Capture the cell that displays the provided text and extract its (X, Y) central coordinate. 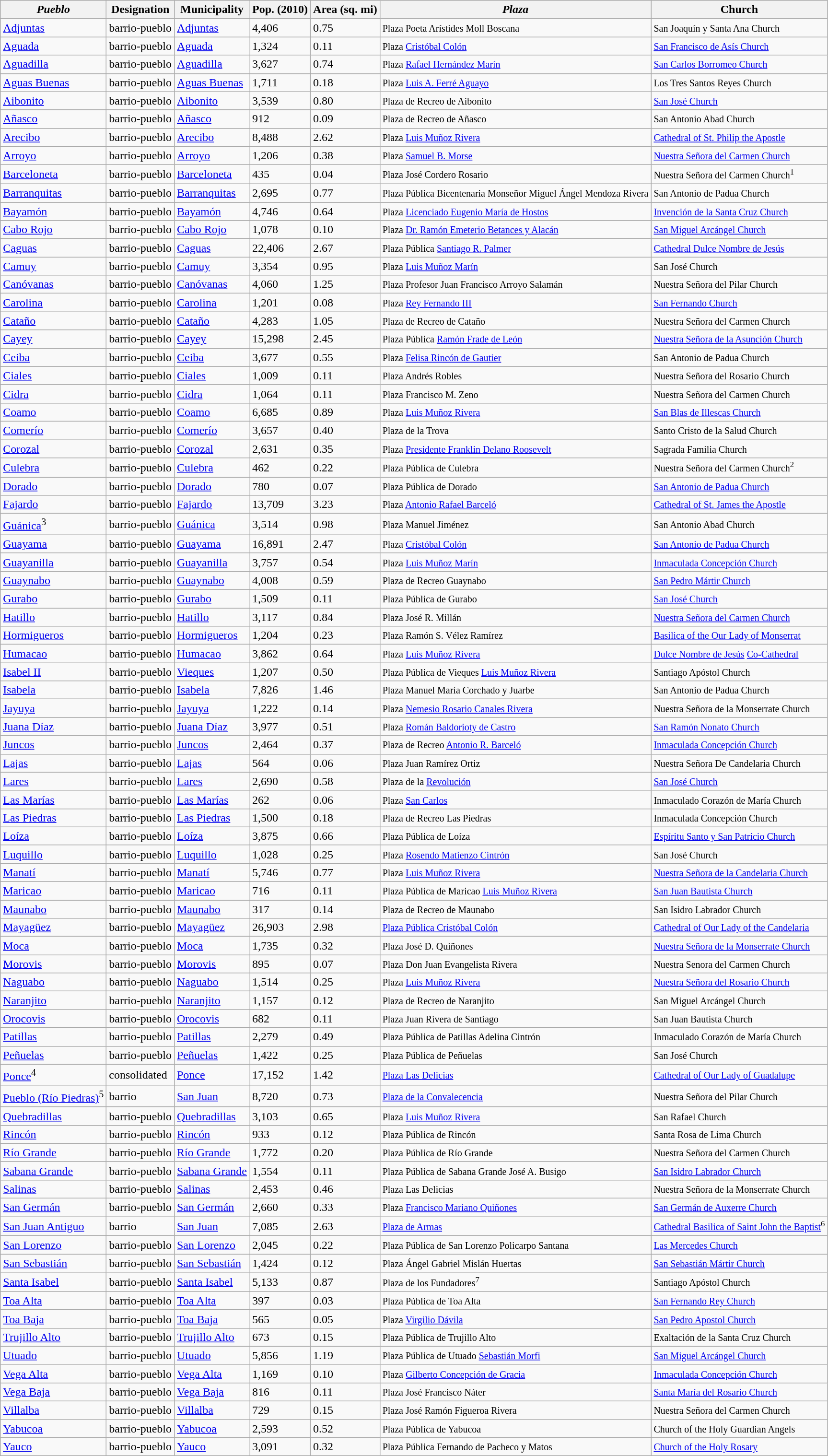
2,593 (280, 1429)
Plaza Don Juan Evangelista Rivera (515, 964)
Santa Rosa de Lima Church (739, 1134)
Sagrada Familia Church (739, 448)
Ponce (212, 1075)
Plaza Pública de Vieques Luis Muñoz Rivera (515, 672)
2,045 (280, 1245)
682 (280, 1019)
2.62 (345, 137)
1,201 (280, 303)
1,772 (280, 1152)
0.40 (345, 430)
Plaza Andrés Robles (515, 376)
2,690 (280, 781)
Plaza de Recreo Guaynabo (515, 580)
Church (739, 10)
1,207 (280, 672)
Plaza Ramón S. Vélez Ramírez (515, 635)
0.95 (345, 266)
Plaza Pública de Utuado Sebastián Morfi (515, 1355)
Plaza Pública Fernando de Pacheco y Matos (515, 1447)
1,157 (280, 1000)
Plaza Francisco Mariano Quiñones (515, 1208)
0.75 (345, 28)
0.37 (345, 745)
Nuestra Señora del Carmen Church1 (739, 174)
Church of the Holy Guardian Angels (739, 1429)
16,891 (280, 544)
Plaza Poeta Arístides Moll Boscana (515, 28)
consolidated (140, 1075)
Plaza Juan Ramírez Ortiz (515, 763)
Plaza Pública Ramón Frade de León (515, 339)
San Rafael Church (739, 1116)
Plaza Pública de Culebra (515, 467)
0.33 (345, 1208)
2.98 (345, 928)
Plaza Pública Bicentenaria Monseñor Miguel Ángel Mendoza Rivera (515, 193)
San Sebastián Mártir Church (739, 1263)
Nuestra Señora De Candelaria Church (739, 763)
Plaza de los Fundadores7 (515, 1282)
4,008 (280, 580)
1,064 (280, 394)
22,406 (280, 248)
Cathedral Dulce Nombre de Jesús (739, 248)
2,631 (280, 448)
Guánica (212, 525)
2.45 (345, 339)
Santo Cristo de la Salud Church (739, 430)
0.98 (345, 525)
Plaza Antonio Rafael Barceló (515, 505)
1,514 (280, 982)
Plaza Dr. Ramón Emeterio Betances y Alacán (515, 230)
3,103 (280, 1116)
26,903 (280, 928)
Invención de la Santa Cruz Church (739, 211)
Plaza de Recreo de Añasco (515, 119)
262 (280, 799)
3,757 (280, 562)
3,117 (280, 617)
Guánica3 (54, 525)
716 (280, 891)
1,422 (280, 1055)
8,488 (280, 137)
Plaza Rey Fernando III (515, 303)
0.66 (345, 836)
Plaza Román Baldorioty de Castro (515, 727)
4,283 (280, 321)
Plaza Pública Santiago R. Palmer (515, 248)
3,657 (280, 430)
San Germán de Auxerre Church (739, 1208)
Plaza Rafael Hernández Marín (515, 64)
0.89 (345, 412)
1.25 (345, 284)
Pueblo (54, 10)
3,091 (280, 1447)
Plaza Pública de Río Grande (515, 1152)
San Ramón Nonato Church (739, 727)
Isabel II (54, 672)
Plaza Pública de Maricao Luis Muñoz Rivera (515, 891)
Plaza (515, 10)
2,453 (280, 1189)
1,009 (280, 376)
0.04 (345, 174)
1,711 (280, 82)
3,354 (280, 266)
933 (280, 1134)
0.51 (345, 727)
Plaza de la Trova (515, 430)
Plaza Ángel Gabriel Mislán Huertas (515, 1263)
San Blas de Illescas Church (739, 412)
Plaza Pública Cristóbal Colón (515, 928)
Plaza Nemesio Rosario Canales Rivera (515, 708)
397 (280, 1301)
0.50 (345, 672)
3,862 (280, 654)
Cathedral of St. Philip the Apostle (739, 137)
Designation (140, 10)
Plaza Presidente Franklin Delano Roosevelt (515, 448)
8,720 (280, 1096)
1.46 (345, 690)
435 (280, 174)
Plaza José Ramón Figueroa Rivera (515, 1410)
462 (280, 467)
5,856 (280, 1355)
Plaza Pública de Patillas Adelina Cintrón (515, 1037)
4,406 (280, 28)
816 (280, 1392)
2.47 (345, 544)
Cathedral of Our Lady of Guadalupe (739, 1075)
3,514 (280, 525)
Espíritu Santo y San Patricio Church (739, 836)
Nuestra Señora de la Asunción Church (739, 339)
Las Mercedes Church (739, 1245)
Plaza Manuel María Corchado y Juarbe (515, 690)
Area (sq. mi) (345, 10)
Plaza de la Convalecencia (515, 1096)
Plaza Pública de Yabucoa (515, 1429)
564 (280, 763)
Nuestra Señora del Carmen Church2 (739, 467)
Ponce4 (54, 1075)
0.20 (345, 1152)
0.87 (345, 1282)
San Pedro Apostol Church (739, 1319)
San Pedro Mártir Church (739, 580)
San Carlos Borromeo Church (739, 64)
Plaza Virgilio Dávila (515, 1319)
0.03 (345, 1301)
Plaza Profesor Juan Francisco Arroyo Salamán (515, 284)
2.63 (345, 1226)
2.67 (345, 248)
1,500 (280, 818)
4,746 (280, 211)
5,746 (280, 872)
Plaza de Recreo de Naranjito (515, 1000)
Plaza José D. Quiñones (515, 946)
Plaza de Recreo Las Piedras (515, 818)
Plaza Pública de Dorado (515, 486)
0.38 (345, 155)
3,539 (280, 101)
Plaza Pública de Gurabo (515, 599)
Pueblo (Río Piedras)5 (54, 1096)
Plaza Luis A. Ferré Aguayo (515, 82)
0.73 (345, 1096)
0.49 (345, 1037)
Plaza José Francisco Náter (515, 1392)
7,085 (280, 1226)
Plaza de la Revolución (515, 781)
3,677 (280, 357)
15,298 (280, 339)
912 (280, 119)
2,279 (280, 1037)
Plaza Pública de Sabana Grande José A. Busigo (515, 1171)
San Juan Antiguo (54, 1226)
San Joaquín y Santa Ana Church (739, 28)
3.23 (345, 505)
Plaza Licenciado Eugenio María de Hostos (515, 211)
565 (280, 1319)
Cathedral of Our Lady of the Candelaria (739, 928)
Plaza Juan Rivera de Santiago (515, 1019)
Vieques (212, 672)
Plaza Samuel B. Morse (515, 155)
1,028 (280, 854)
Nuestra Senora del Carmen Church (739, 964)
0.52 (345, 1429)
0.55 (345, 357)
Los Tres Santos Reyes Church (739, 82)
Plaza de Recreo Antonio R. Barceló (515, 745)
780 (280, 486)
13,709 (280, 505)
Plaza Pública de San Lorenzo Policarpo Santana (515, 1245)
Municipality (212, 10)
0.58 (345, 781)
1,206 (280, 155)
0.80 (345, 101)
Plaza Pública de Peñuelas (515, 1055)
7,826 (280, 690)
0.54 (345, 562)
0.09 (345, 119)
1,509 (280, 599)
895 (280, 964)
1,078 (280, 230)
Plaza Pública de Rincón (515, 1134)
6,685 (280, 412)
2,660 (280, 1208)
1,424 (280, 1263)
Plaza San Carlos (515, 799)
1,554 (280, 1171)
Plaza Rosendo Matienzo Cintrón (515, 854)
0.23 (345, 635)
Santa María del Rosario Church (739, 1392)
0.74 (345, 64)
Exaltación de la Santa Cruz Church (739, 1337)
1,204 (280, 635)
Pop. (2010) (280, 10)
Plaza Pública de Loíza (515, 836)
1.19 (345, 1355)
San Francisco de Asís Church (739, 46)
Plaza de Armas (515, 1226)
Dulce Nombre de Jesús Co-Cathedral (739, 654)
Cathedral of St. James the Apostle (739, 505)
729 (280, 1410)
4,060 (280, 284)
Plaza José Cordero Rosario (515, 174)
1,735 (280, 946)
0.59 (345, 580)
Plaza José R. Millán (515, 617)
1,169 (280, 1374)
Plaza de Recreo de Maunabo (515, 909)
2,464 (280, 745)
Plaza Pública de Toa Alta (515, 1301)
3,977 (280, 727)
0.08 (345, 303)
Plaza Gilberto Concepción de Gracia (515, 1374)
San Fernando Rey Church (739, 1301)
0.46 (345, 1189)
Cathedral Basilica of Saint John the Baptist6 (739, 1226)
Plaza Pública de Trujillo Alto (515, 1337)
San Fernando Church (739, 303)
Plaza Felisa Rincón de Gautier (515, 357)
Church of the Holy Rosary (739, 1447)
3,627 (280, 64)
1.42 (345, 1075)
673 (280, 1337)
3,875 (280, 836)
Plaza de Recreo de Aibonito (515, 101)
Plaza Manuel Jiménez (515, 525)
Basilica of the Our Lady of Monserrat (739, 635)
0.05 (345, 1319)
1,324 (280, 46)
Nuestra Señora de la Candelaria Church (739, 872)
0.65 (345, 1116)
17,152 (280, 1075)
0.35 (345, 448)
317 (280, 909)
2,695 (280, 193)
1,222 (280, 708)
Plaza de Recreo de Cataño (515, 321)
1.05 (345, 321)
Plaza Francisco M. Zeno (515, 394)
5,133 (280, 1282)
0.84 (345, 617)
